Capture the cell that displays the provided text and extract its (X, Y) central coordinate. 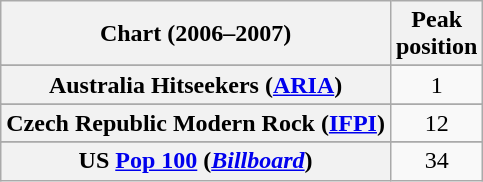
Australia Hitseekers (ARIA) (196, 85)
Chart (2006–2007) (196, 34)
1 (436, 85)
Peakposition (436, 34)
US Pop 100 (Billboard) (196, 161)
34 (436, 161)
12 (436, 123)
Czech Republic Modern Rock (IFPI) (196, 123)
